Return (x, y) of the center of cell containing provided text 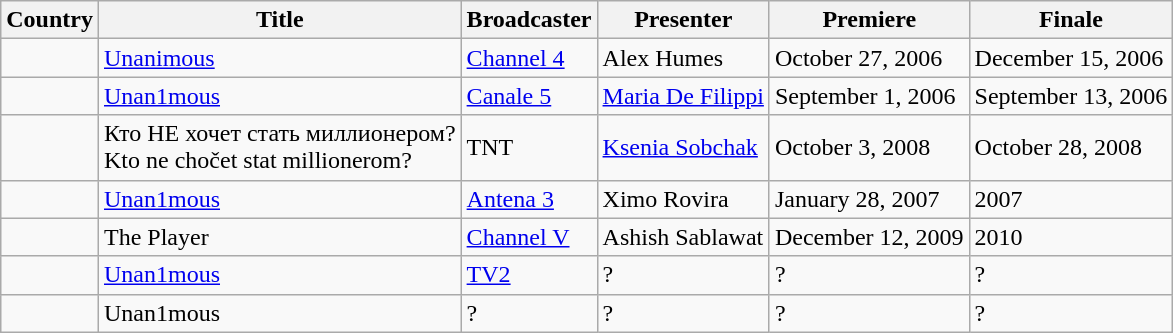
Premiere (869, 20)
Country (50, 20)
Ksenia Sobchak (683, 148)
2007 (1071, 199)
Canale 5 (529, 96)
Finale (1071, 20)
Alex Humes (683, 58)
Title (280, 20)
2010 (1071, 237)
Antena 3 (529, 199)
Ashish Sablawat (683, 237)
Maria De Filippi (683, 96)
October 3, 2008 (869, 148)
October 27, 2006 (869, 58)
Channel 4 (529, 58)
January 28, 2007 (869, 199)
TV2 (529, 275)
Channel V (529, 237)
December 12, 2009 (869, 237)
The Player (280, 237)
October 28, 2008 (1071, 148)
TNT (529, 148)
Broadcaster (529, 20)
September 13, 2006 (1071, 96)
Кто НЕ хочет стать миллионером?Kto ne chočet stat millionerom? (280, 148)
December 15, 2006 (1071, 58)
Ximo Rovira (683, 199)
September 1, 2006 (869, 96)
Unanimous (280, 58)
Presenter (683, 20)
